Identify which cell holds the provided text, then report its (x, y) central coordinate. 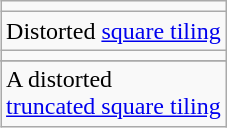
A distortedtruncated square tiling (114, 94)
Distorted square tiling (114, 31)
